From the cell containing the given text, extract its center point as (X, Y) coordinate. 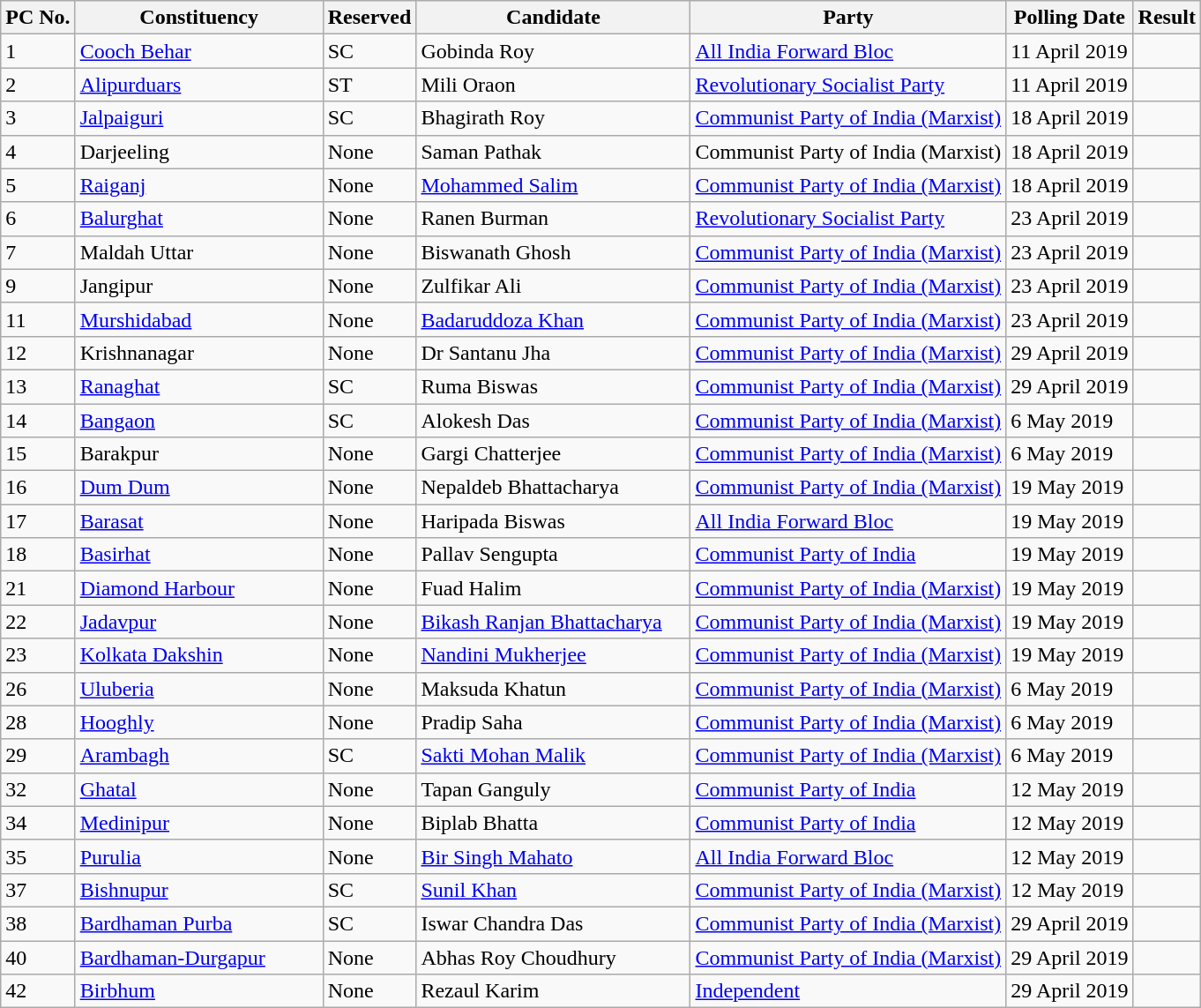
Ruma Biswas (554, 386)
Tapan Ganguly (554, 789)
42 (38, 991)
Sunil Khan (554, 890)
Fuad Halim (554, 588)
Balurghat (199, 219)
Raiganj (199, 185)
Krishnanagar (199, 353)
15 (38, 454)
Bhagirath Roy (554, 118)
4 (38, 152)
14 (38, 421)
Murshidabad (199, 319)
34 (38, 823)
37 (38, 890)
Darjeeling (199, 152)
Hooghly (199, 722)
6 (38, 219)
Mili Oraon (554, 85)
11 (38, 319)
Zulfikar Ali (554, 286)
ST (369, 85)
5 (38, 185)
Nandini Mukherjee (554, 655)
Jangipur (199, 286)
29 (38, 756)
23 (38, 655)
Arambagh (199, 756)
Reserved (369, 18)
Barasat (199, 521)
Constituency (199, 18)
22 (38, 622)
Iswar Chandra Das (554, 923)
Alokesh Das (554, 421)
28 (38, 722)
Birbhum (199, 991)
17 (38, 521)
Candidate (554, 18)
Rezaul Karim (554, 991)
32 (38, 789)
Abhas Roy Choudhury (554, 957)
Mohammed Salim (554, 185)
Bikash Ranjan Bhattacharya (554, 622)
Bangaon (199, 421)
Ranaghat (199, 386)
Dum Dum (199, 488)
Diamond Harbour (199, 588)
Bardhaman-Durgapur (199, 957)
PC No. (38, 18)
Barakpur (199, 454)
Bardhaman Purba (199, 923)
Cooch Behar (199, 51)
Sakti Mohan Malik (554, 756)
Gobinda Roy (554, 51)
Medinipur (199, 823)
Gargi Chatterjee (554, 454)
Pradip Saha (554, 722)
2 (38, 85)
13 (38, 386)
Party (848, 18)
Ghatal (199, 789)
3 (38, 118)
40 (38, 957)
Bishnupur (199, 890)
Maldah Uttar (199, 252)
38 (38, 923)
Bir Singh Mahato (554, 856)
1 (38, 51)
Purulia (199, 856)
Ranen Burman (554, 219)
12 (38, 353)
Saman Pathak (554, 152)
26 (38, 689)
Haripada Biswas (554, 521)
7 (38, 252)
9 (38, 286)
Badaruddoza Khan (554, 319)
Jadavpur (199, 622)
Nepaldeb Bhattacharya (554, 488)
18 (38, 555)
21 (38, 588)
Biplab Bhatta (554, 823)
Kolkata Dakshin (199, 655)
Pallav Sengupta (554, 555)
35 (38, 856)
Jalpaiguri (199, 118)
16 (38, 488)
Biswanath Ghosh (554, 252)
Dr Santanu Jha (554, 353)
Maksuda Khatun (554, 689)
Alipurduars (199, 85)
Basirhat (199, 555)
Uluberia (199, 689)
Result (1167, 18)
Polling Date (1070, 18)
Independent (848, 991)
